Capture the cell that displays the provided text and extract its [X, Y] central coordinate. 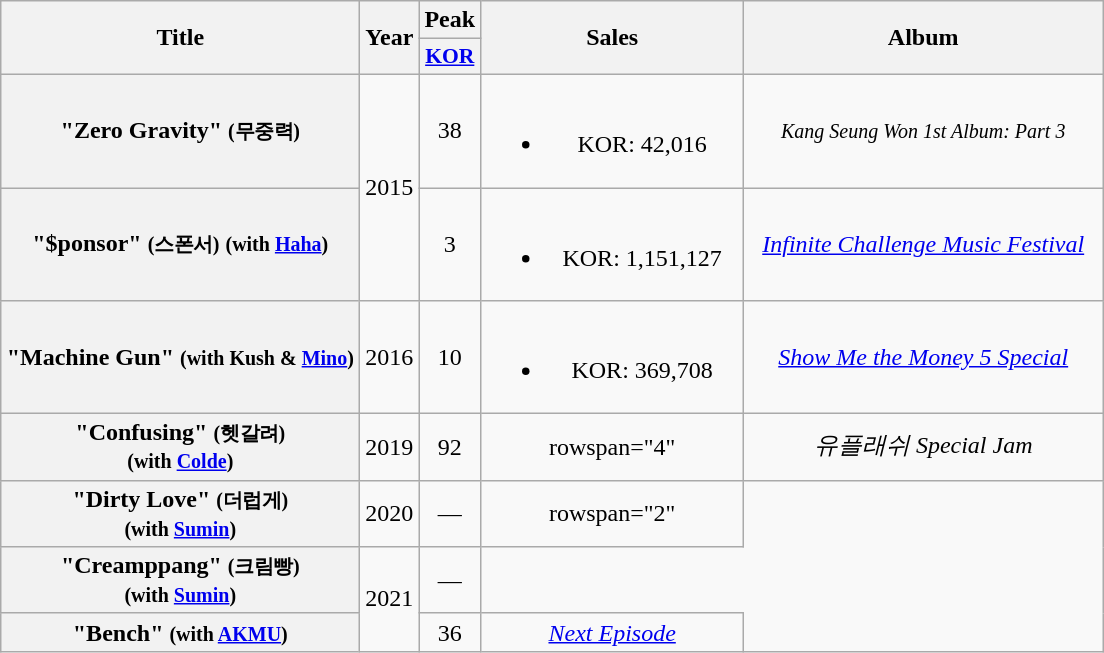
KOR: 369,708 [612, 358]
"Confusing" (헷갈려)(with Colde) [180, 448]
"$ponsor" (스폰서) (with Haha) [180, 244]
rowspan="4" [612, 448]
KOR: 1,151,127 [612, 244]
2021 [390, 600]
10 [450, 358]
유플래쉬 Special Jam [924, 448]
38 [450, 130]
rowspan="2" [612, 514]
Next Episode [612, 632]
Peak [450, 20]
"Zero Gravity" (무중력) [180, 130]
Album [924, 38]
2020 [390, 514]
2015 [390, 187]
Sales [612, 38]
2016 [390, 358]
36 [450, 632]
Title [180, 38]
2019 [390, 448]
KOR [450, 57]
3 [450, 244]
KOR: 42,016 [612, 130]
92 [450, 448]
"Creamppang" (크림빵)(with Sumin) [180, 580]
"Dirty Love" (더럽게)(with Sumin) [180, 514]
"Machine Gun" (with Kush & Mino) [180, 358]
Infinite Challenge Music Festival [924, 244]
"Bench" (with AKMU) [180, 632]
Kang Seung Won 1st Album: Part 3 [924, 130]
Show Me the Money 5 Special [924, 358]
Year [390, 38]
